Return the [X, Y] coordinate for the center point of the cell that contains the specified text.  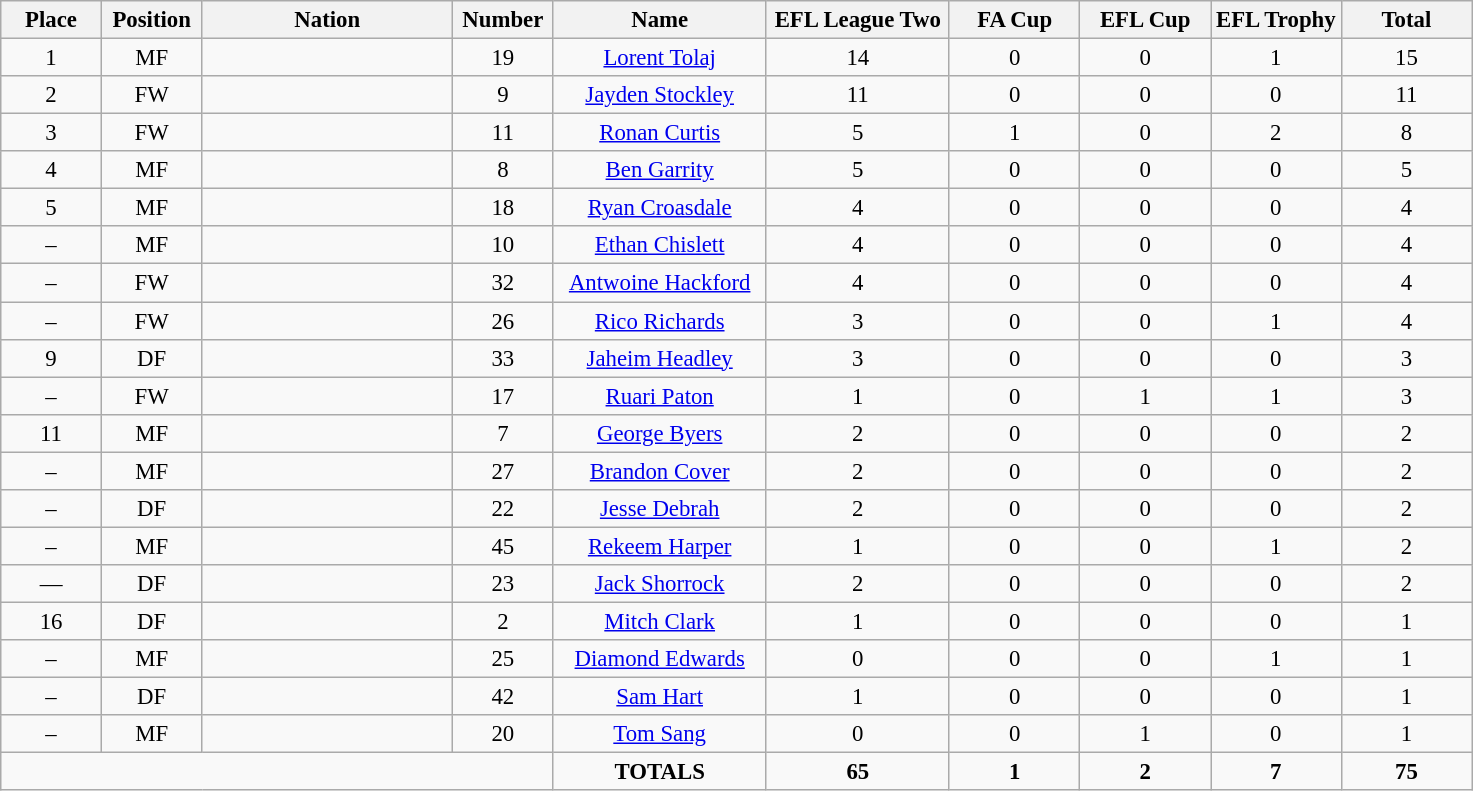
27 [504, 471]
16 [52, 621]
Ryan Croasdale [660, 208]
Name [660, 20]
23 [504, 584]
65 [858, 772]
Brandon Cover [660, 471]
Jaheim Headley [660, 358]
Ronan Curtis [660, 133]
32 [504, 283]
Ethan Chislett [660, 245]
18 [504, 208]
26 [504, 321]
10 [504, 245]
Position [152, 20]
Sam Hart [660, 697]
Mitch Clark [660, 621]
15 [1406, 58]
19 [504, 58]
Tom Sang [660, 734]
EFL Trophy [1276, 20]
Nation [328, 20]
Jayden Stockley [660, 95]
Place [52, 20]
75 [1406, 772]
TOTALS [660, 772]
Lorent Tolaj [660, 58]
FA Cup [1014, 20]
Rico Richards [660, 321]
Antwoine Hackford [660, 283]
Jesse Debrah [660, 509]
45 [504, 546]
20 [504, 734]
EFL Cup [1146, 20]
42 [504, 697]
14 [858, 58]
Number [504, 20]
22 [504, 509]
— [52, 584]
Diamond Edwards [660, 659]
17 [504, 396]
25 [504, 659]
33 [504, 358]
George Byers [660, 433]
Ruari Paton [660, 396]
Jack Shorrock [660, 584]
EFL League Two [858, 20]
Rekeem Harper [660, 546]
Ben Garrity [660, 170]
Total [1406, 20]
